Search for the cell housing the specified text and yield its (X, Y) center coordinate. 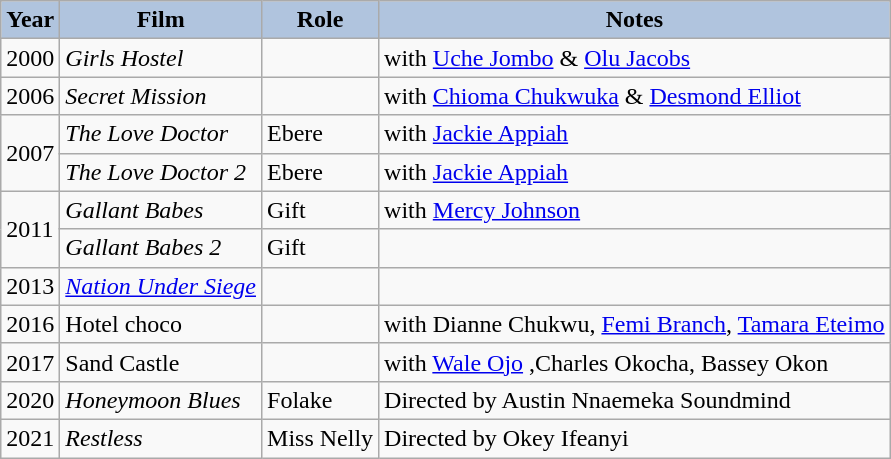
with Wale Ojo ,Charles Okocha, Bassey Okon (635, 362)
Notes (635, 20)
The Love Doctor 2 (161, 172)
Role (320, 20)
with Uche Jombo & Olu Jacobs (635, 58)
2011 (30, 229)
Gallant Babes 2 (161, 248)
2016 (30, 324)
2017 (30, 362)
2006 (30, 96)
2020 (30, 400)
Hotel choco (161, 324)
2000 (30, 58)
Sand Castle (161, 362)
Nation Under Siege (161, 286)
Film (161, 20)
Gallant Babes (161, 210)
with Mercy Johnson (635, 210)
Honeymoon Blues (161, 400)
2013 (30, 286)
Folake (320, 400)
2007 (30, 153)
Directed by Austin Nnaemeka Soundmind (635, 400)
with Chioma Chukwuka & Desmond Elliot (635, 96)
Secret Mission (161, 96)
Miss Nelly (320, 438)
Girls Hostel (161, 58)
Directed by Okey Ifeanyi (635, 438)
Year (30, 20)
The Love Doctor (161, 134)
Restless (161, 438)
with Dianne Chukwu, Femi Branch, Tamara Eteimo (635, 324)
2021 (30, 438)
